Provide the [X, Y] coordinate of the cell's center where the given text is located.  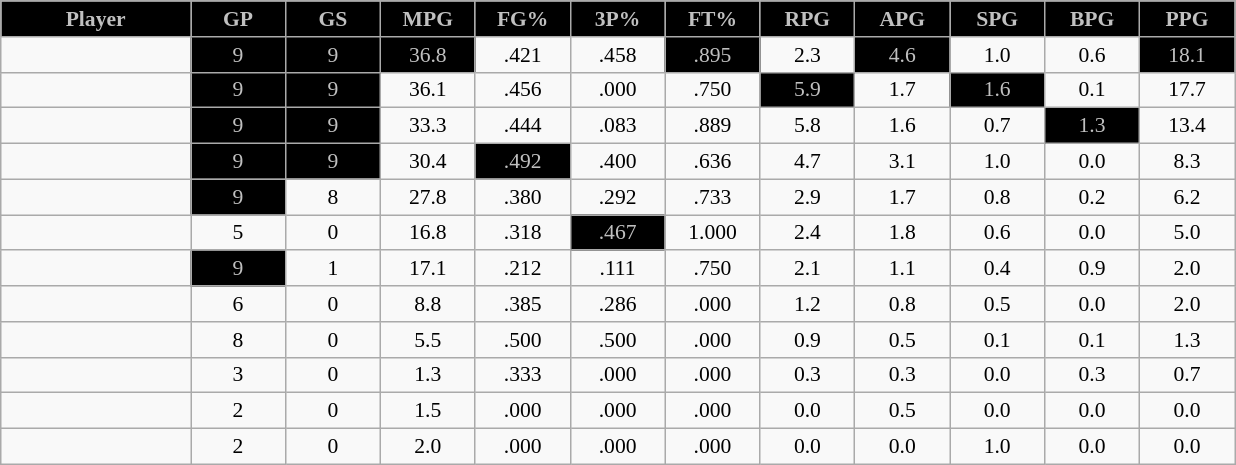
3P% [618, 19]
.318 [522, 233]
.333 [522, 375]
36.1 [428, 90]
2.3 [808, 55]
.400 [618, 162]
6.2 [1188, 197]
17.1 [428, 269]
FG% [522, 19]
.380 [522, 197]
.456 [522, 90]
18.1 [1188, 55]
2.1 [808, 269]
1.8 [902, 233]
0.4 [998, 269]
16.8 [428, 233]
8.3 [1188, 162]
13.4 [1188, 126]
.421 [522, 55]
.492 [522, 162]
3.1 [902, 162]
2.4 [808, 233]
1.2 [808, 304]
4.7 [808, 162]
MPG [428, 19]
.111 [618, 269]
BPG [1092, 19]
.733 [712, 197]
SPG [998, 19]
.385 [522, 304]
5.9 [808, 90]
8.8 [428, 304]
30.4 [428, 162]
.212 [522, 269]
.636 [712, 162]
5.5 [428, 340]
2.9 [808, 197]
GP [238, 19]
3 [238, 375]
1.000 [712, 233]
4.6 [902, 55]
GS [332, 19]
RPG [808, 19]
.444 [522, 126]
5.8 [808, 126]
1.1 [902, 269]
36.8 [428, 55]
27.8 [428, 197]
5 [238, 233]
.467 [618, 233]
.292 [618, 197]
.286 [618, 304]
1.5 [428, 411]
.895 [712, 55]
.458 [618, 55]
33.3 [428, 126]
PPG [1188, 19]
APG [902, 19]
FT% [712, 19]
0.2 [1092, 197]
1 [332, 269]
.889 [712, 126]
.083 [618, 126]
17.7 [1188, 90]
5.0 [1188, 233]
6 [238, 304]
Player [96, 19]
